Pinpoint the cell where the given text exists, returning its [x, y] midpoint coordinate. 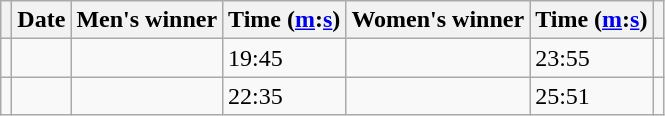
Men's winner [147, 20]
Date [42, 20]
23:55 [592, 58]
25:51 [592, 96]
19:45 [284, 58]
22:35 [284, 96]
Women's winner [438, 20]
